Extract the (X, Y) coordinate from the center of the cell holding the provided text.  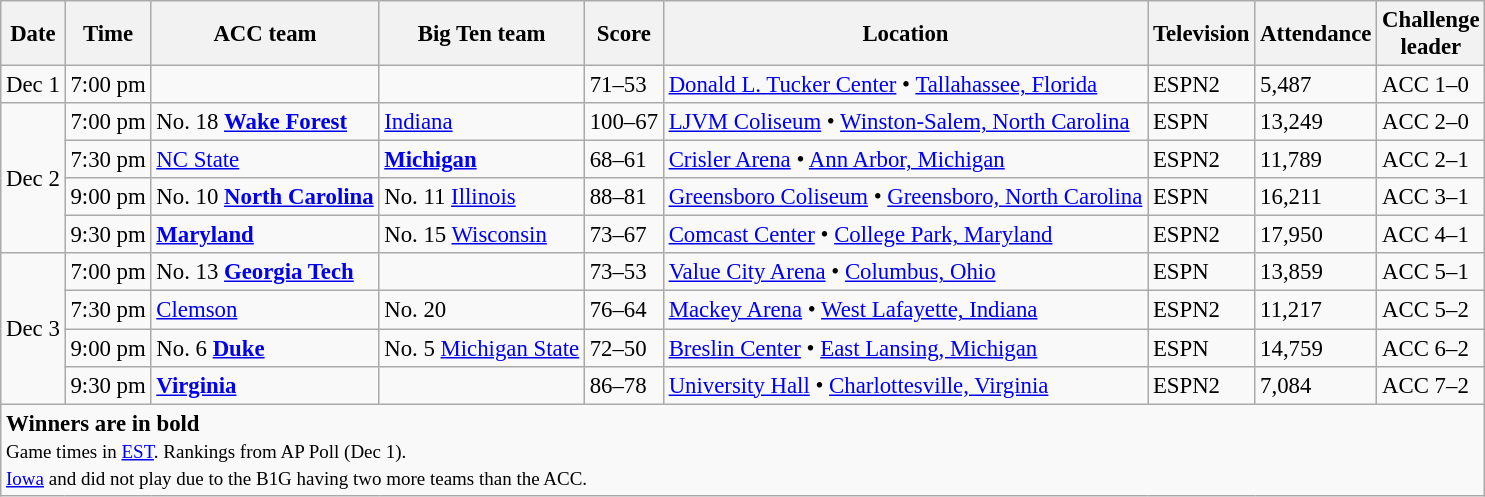
73–67 (624, 235)
76–64 (624, 310)
11,789 (1316, 160)
72–50 (624, 348)
Time (108, 34)
No. 6 Duke (265, 348)
ACC 1–0 (1431, 85)
Virginia (265, 385)
Maryland (265, 235)
Breslin Center • East Lansing, Michigan (905, 348)
NC State (265, 160)
Big Ten team (482, 34)
Attendance (1316, 34)
ACC 7–2 (1431, 385)
No. 5 Michigan State (482, 348)
Crisler Arena • Ann Arbor, Michigan (905, 160)
ACC 2–1 (1431, 160)
71–53 (624, 85)
Challengeleader (1431, 34)
16,211 (1316, 197)
No. 20 (482, 310)
Donald L. Tucker Center • Tallahassee, Florida (905, 85)
Mackey Arena • West Lafayette, Indiana (905, 310)
No. 10 North Carolina (265, 197)
No. 18 Wake Forest (265, 122)
Michigan (482, 160)
86–78 (624, 385)
Date (33, 34)
Location (905, 34)
ACC 5–2 (1431, 310)
73–53 (624, 273)
88–81 (624, 197)
No. 13 Georgia Tech (265, 273)
ACC 6–2 (1431, 348)
Dec 3 (33, 329)
Dec 1 (33, 85)
13,249 (1316, 122)
No. 11 Illinois (482, 197)
ACC 4–1 (1431, 235)
68–61 (624, 160)
11,217 (1316, 310)
Dec 2 (33, 178)
Score (624, 34)
14,759 (1316, 348)
Greensboro Coliseum • Greensboro, North Carolina (905, 197)
Clemson (265, 310)
5,487 (1316, 85)
ACC 3–1 (1431, 197)
LJVM Coliseum • Winston-Salem, North Carolina (905, 122)
No. 15 Wisconsin (482, 235)
Winners are in boldGame times in EST. Rankings from AP Poll (Dec 1).Iowa and did not play due to the B1G having two more teams than the ACC. (743, 450)
Television (1202, 34)
13,859 (1316, 273)
100–67 (624, 122)
Indiana (482, 122)
ACC 2–0 (1431, 122)
Value City Arena • Columbus, Ohio (905, 273)
ACC 5–1 (1431, 273)
17,950 (1316, 235)
Comcast Center • College Park, Maryland (905, 235)
University Hall • Charlottesville, Virginia (905, 385)
ACC team (265, 34)
7,084 (1316, 385)
